Output the (X, Y) coordinate of the center of the cell containing the given text.  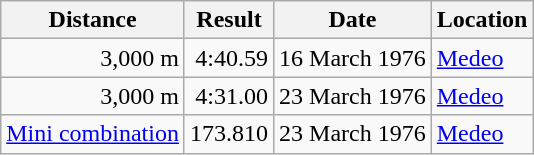
Date (353, 20)
Distance (93, 20)
173.810 (228, 134)
4:31.00 (228, 96)
16 March 1976 (353, 58)
Mini combination (93, 134)
4:40.59 (228, 58)
Location (482, 20)
Result (228, 20)
